Output the (X, Y) coordinate of the center of the cell containing the given text.  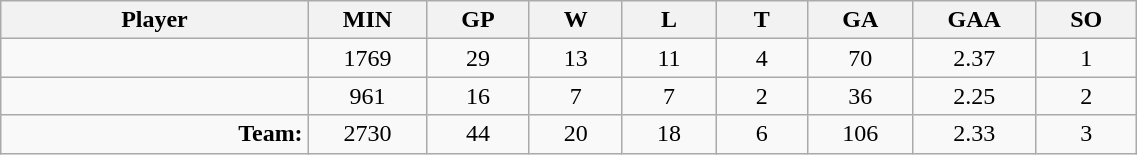
Team: (154, 134)
3 (1086, 134)
6 (762, 134)
29 (478, 58)
36 (860, 96)
106 (860, 134)
4 (762, 58)
T (762, 20)
GP (478, 20)
GA (860, 20)
2.37 (974, 58)
MIN (368, 20)
2.25 (974, 96)
GAA (974, 20)
961 (368, 96)
44 (478, 134)
L (668, 20)
2.33 (974, 134)
1 (1086, 58)
11 (668, 58)
W (576, 20)
SO (1086, 20)
16 (478, 96)
2730 (368, 134)
70 (860, 58)
Player (154, 20)
20 (576, 134)
13 (576, 58)
18 (668, 134)
1769 (368, 58)
